Provide the [x, y] coordinate of the cell's center where the given text is located.  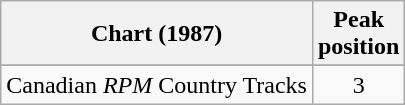
Peakposition [358, 34]
Canadian RPM Country Tracks [157, 85]
Chart (1987) [157, 34]
3 [358, 85]
